Extract the (x, y) coordinate from the center of the cell holding the provided text.  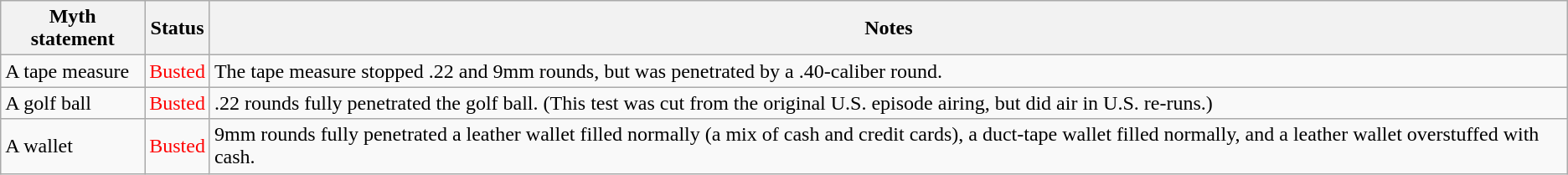
.22 rounds fully penetrated the golf ball. (This test was cut from the original U.S. episode airing, but did air in U.S. re-runs.) (888, 103)
Status (178, 28)
Notes (888, 28)
A wallet (73, 146)
A tape measure (73, 71)
A golf ball (73, 103)
The tape measure stopped .22 and 9mm rounds, but was penetrated by a .40-caliber round. (888, 71)
Myth statement (73, 28)
